Return the [x, y] coordinate for the center point of the cell that contains the specified text.  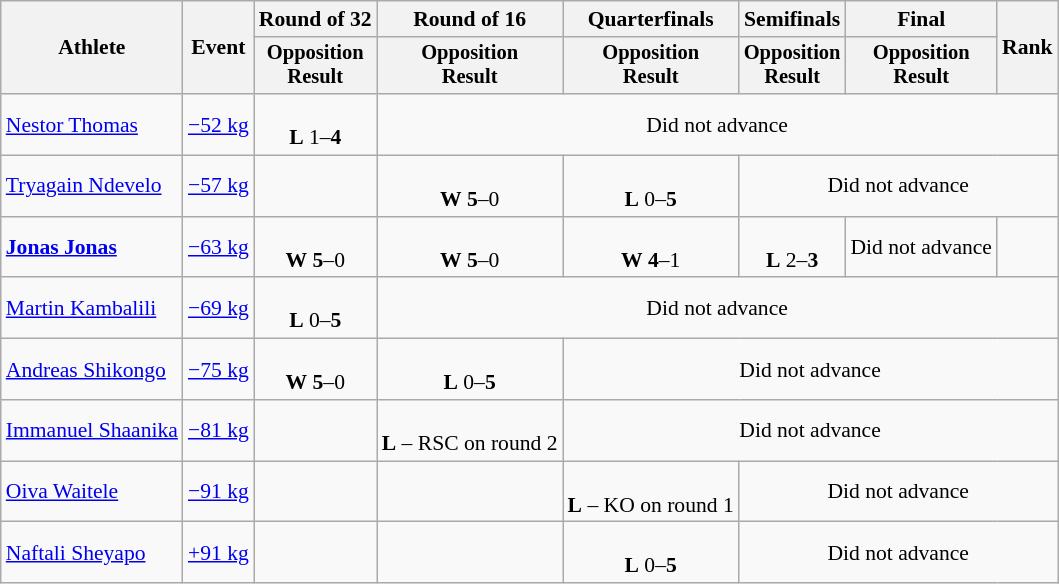
Event [218, 48]
+91 kg [218, 552]
Naftali Sheyapo [92, 552]
−75 kg [218, 370]
Semifinals [792, 19]
Rank [1028, 48]
Round of 32 [316, 19]
Jonas Jonas [92, 248]
W 4–1 [651, 248]
−52 kg [218, 124]
Oiva Waitele [92, 492]
−69 kg [218, 308]
Quarterfinals [651, 19]
−81 kg [218, 430]
Immanuel Shaanika [92, 430]
−63 kg [218, 248]
Nestor Thomas [92, 124]
−91 kg [218, 492]
Tryagain Ndevelo [92, 186]
L 2–3 [792, 248]
Athlete [92, 48]
Andreas Shikongo [92, 370]
Final [921, 19]
−57 kg [218, 186]
L – KO on round 1 [651, 492]
Martin Kambalili [92, 308]
Round of 16 [470, 19]
L 1–4 [316, 124]
L – RSC on round 2 [470, 430]
